Return the [X, Y] coordinate for the center point of the cell that contains the specified text.  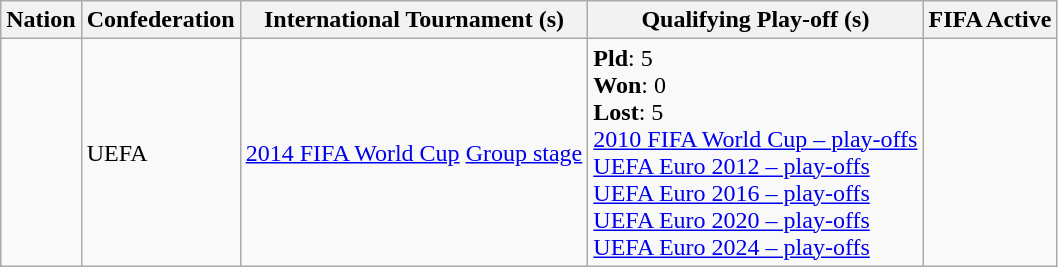
International Tournament (s) [414, 20]
FIFA Active [990, 20]
Nation [41, 20]
2014 FIFA World Cup Group stage [414, 152]
Confederation [160, 20]
UEFA [160, 152]
Qualifying Play-off (s) [756, 20]
